Provide the [x, y] coordinate of the cell's center where the given text is located.  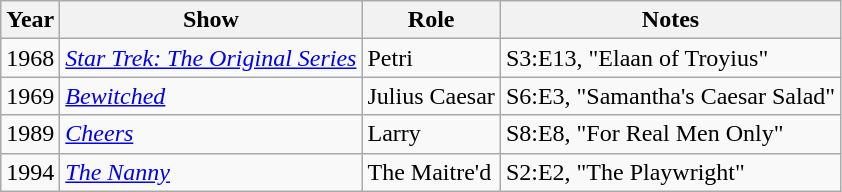
Show [211, 20]
Larry [431, 134]
S6:E3, "Samantha's Caesar Salad" [670, 96]
1989 [30, 134]
Bewitched [211, 96]
Julius Caesar [431, 96]
The Maitre'd [431, 172]
S8:E8, "For Real Men Only" [670, 134]
Petri [431, 58]
Star Trek: The Original Series [211, 58]
1994 [30, 172]
Role [431, 20]
Cheers [211, 134]
1969 [30, 96]
Year [30, 20]
Notes [670, 20]
S3:E13, "Elaan of Troyius" [670, 58]
The Nanny [211, 172]
1968 [30, 58]
S2:E2, "The Playwright" [670, 172]
